Return the [X, Y] coordinate for the center point of the cell that contains the specified text.  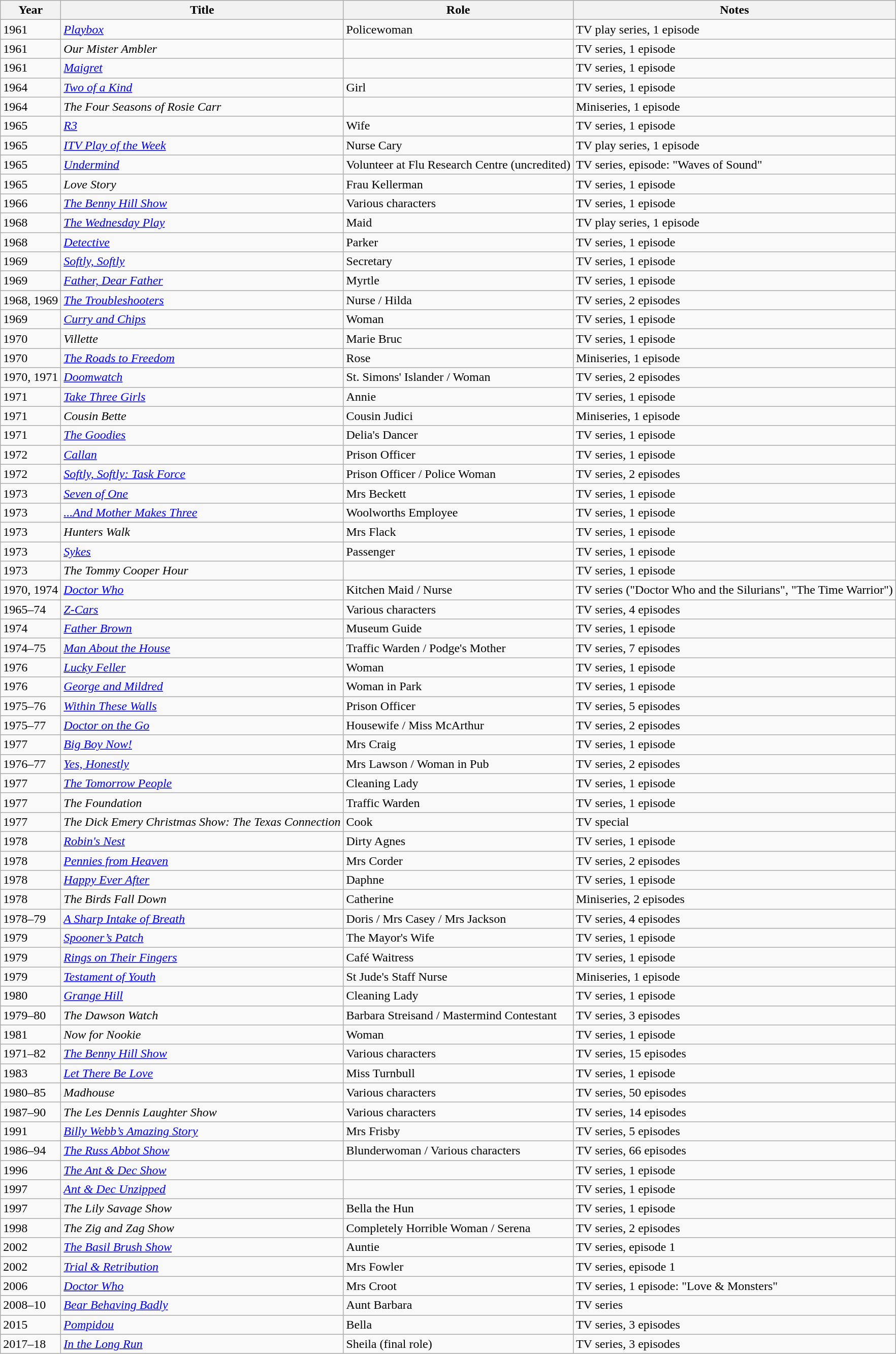
Mrs Beckett [458, 493]
Callan [202, 455]
The Roads to Freedom [202, 358]
Marie Bruc [458, 339]
1979–80 [30, 1015]
Maigret [202, 68]
Wife [458, 126]
Passenger [458, 551]
Barbara Streisand / Mastermind Contestant [458, 1015]
Cousin Judici [458, 416]
Mrs Corder [458, 861]
Daphne [458, 880]
George and Mildred [202, 687]
Miniseries, 2 episodes [734, 899]
Traffic Warden [458, 802]
In the Long Run [202, 1344]
1996 [30, 1170]
Mrs Lawson / Woman in Pub [458, 764]
St Jude's Staff Nurse [458, 977]
Bella the Hun [458, 1209]
Title [202, 10]
Housewife / Miss McArthur [458, 725]
The Lily Savage Show [202, 1209]
Villette [202, 339]
Testament of Youth [202, 977]
Z-Cars [202, 609]
Secretary [458, 262]
2008–10 [30, 1305]
The Tomorrow People [202, 783]
Aunt Barbara [458, 1305]
1978–79 [30, 919]
Volunteer at Flu Research Centre (uncredited) [458, 165]
1974–75 [30, 648]
TV series, 14 episodes [734, 1112]
St. Simons' Islander / Woman [458, 377]
Yes, Honestly [202, 764]
Mrs Frisby [458, 1131]
Doomwatch [202, 377]
The Zig and Zag Show [202, 1228]
Trial & Retribution [202, 1267]
Bear Behaving Badly [202, 1305]
Miss Turnbull [458, 1073]
The Wednesday Play [202, 222]
Blunderwoman / Various characters [458, 1150]
TV series ("Doctor Who and the Silurians", "The Time Warrior") [734, 590]
Maid [458, 222]
Softly, Softly [202, 262]
Sykes [202, 551]
Mrs Croot [458, 1286]
Two of a Kind [202, 87]
Nurse Cary [458, 145]
Catherine [458, 899]
Billy Webb’s Amazing Story [202, 1131]
TV series [734, 1305]
Nurse / Hilda [458, 300]
Grange Hill [202, 996]
Softly, Softly: Task Force [202, 474]
1981 [30, 1035]
Role [458, 10]
Father, Dear Father [202, 281]
1965–74 [30, 609]
Cook [458, 822]
Our Mister Ambler [202, 49]
Rings on Their Fingers [202, 957]
1998 [30, 1228]
Cousin Bette [202, 416]
The Four Seasons of Rosie Carr [202, 107]
The Ant & Dec Show [202, 1170]
Year [30, 10]
Bella [458, 1325]
1975–77 [30, 725]
1968, 1969 [30, 300]
Girl [458, 87]
Completely Horrible Woman / Serena [458, 1228]
The Goodies [202, 435]
The Tommy Cooper Hour [202, 571]
Seven of One [202, 493]
Annie [458, 397]
Myrtle [458, 281]
Notes [734, 10]
Let There Be Love [202, 1073]
Father Brown [202, 629]
2015 [30, 1325]
The Dick Emery Christmas Show: The Texas Connection [202, 822]
Take Three Girls [202, 397]
Dirty Agnes [458, 841]
1980 [30, 996]
Pompidou [202, 1325]
Lucky Feller [202, 667]
Auntie [458, 1247]
2006 [30, 1286]
Museum Guide [458, 629]
1975–76 [30, 706]
Doris / Mrs Casey / Mrs Jackson [458, 919]
A Sharp Intake of Breath [202, 919]
Policewoman [458, 29]
TV series, 1 episode: "Love & Monsters" [734, 1286]
Mrs Fowler [458, 1267]
The Dawson Watch [202, 1015]
1980–85 [30, 1092]
1983 [30, 1073]
Playbox [202, 29]
The Basil Brush Show [202, 1247]
Undermind [202, 165]
1991 [30, 1131]
Now for Nookie [202, 1035]
1971–82 [30, 1054]
The Russ Abbot Show [202, 1150]
ITV Play of the Week [202, 145]
2017–18 [30, 1344]
Robin's Nest [202, 841]
Mrs Flack [458, 532]
TV series, 50 episodes [734, 1092]
Doctor on the Go [202, 725]
1974 [30, 629]
1970, 1971 [30, 377]
TV series, 66 episodes [734, 1150]
Spooner’s Patch [202, 938]
1970, 1974 [30, 590]
TV series, 15 episodes [734, 1054]
TV series, 7 episodes [734, 648]
Big Boy Now! [202, 745]
Pennies from Heaven [202, 861]
Hunters Walk [202, 532]
Mrs Craig [458, 745]
1966 [30, 203]
Kitchen Maid / Nurse [458, 590]
Happy Ever After [202, 880]
Delia's Dancer [458, 435]
Woman in Park [458, 687]
Love Story [202, 184]
Parker [458, 242]
R3 [202, 126]
TV special [734, 822]
Ant & Dec Unzipped [202, 1189]
1987–90 [30, 1112]
The Birds Fall Down [202, 899]
The Troubleshooters [202, 300]
Rose [458, 358]
Traffic Warden / Podge's Mother [458, 648]
Woolworths Employee [458, 512]
Frau Kellerman [458, 184]
Within These Walls [202, 706]
Detective [202, 242]
The Les Dennis Laughter Show [202, 1112]
1976–77 [30, 764]
Man About the House [202, 648]
...And Mother Makes Three [202, 512]
Madhouse [202, 1092]
TV series, episode: "Waves of Sound" [734, 165]
The Foundation [202, 802]
1986–94 [30, 1150]
Café Waitress [458, 957]
Curry and Chips [202, 319]
Prison Officer / Police Woman [458, 474]
Sheila (final role) [458, 1344]
The Mayor's Wife [458, 938]
